Locate the cell with the specified text and output its [x, y] center coordinate. 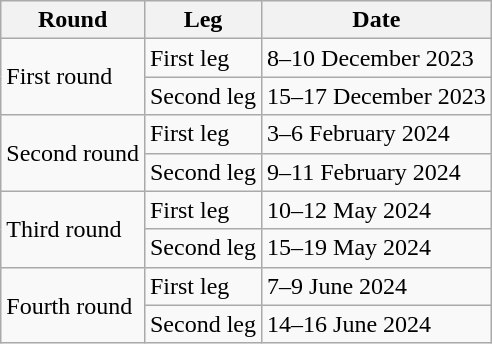
3–6 February 2024 [377, 134]
Round [73, 20]
15–19 May 2024 [377, 248]
9–11 February 2024 [377, 172]
10–12 May 2024 [377, 210]
14–16 June 2024 [377, 324]
7–9 June 2024 [377, 286]
8–10 December 2023 [377, 58]
Date [377, 20]
Second round [73, 153]
First round [73, 77]
15–17 December 2023 [377, 96]
Third round [73, 229]
Leg [202, 20]
Fourth round [73, 305]
